For the text-containing cell, return its midpoint in [x, y] coordinate format. 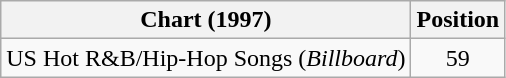
Position [458, 20]
59 [458, 58]
US Hot R&B/Hip-Hop Songs (Billboard) [206, 58]
Chart (1997) [206, 20]
